Return the (x, y) coordinate for the center point of the cell that contains the specified text.  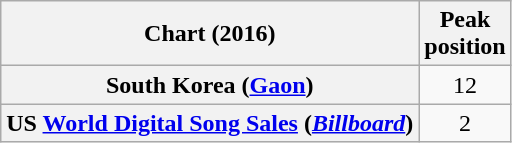
12 (465, 85)
Chart (2016) (210, 34)
South Korea (Gaon) (210, 85)
US World Digital Song Sales (Billboard) (210, 123)
Peakposition (465, 34)
2 (465, 123)
